Identify which cell holds the provided text, then report its [X, Y] central coordinate. 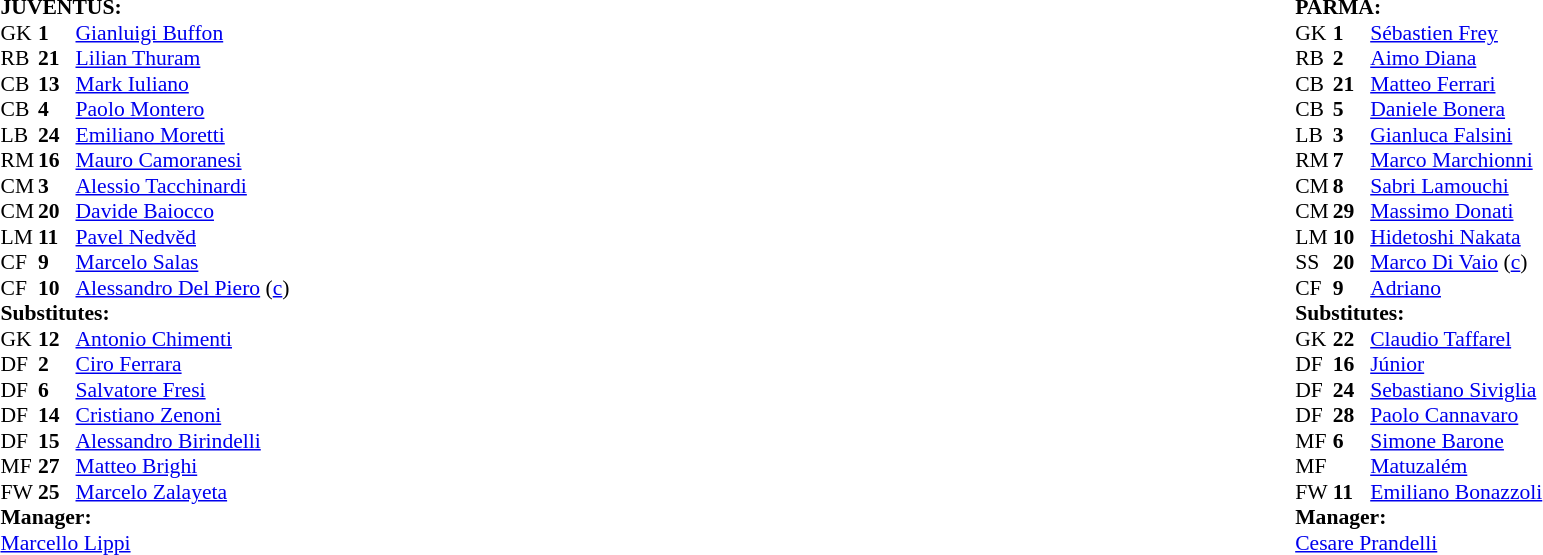
28 [1352, 415]
Hidetoshi Nakata [1456, 237]
Davide Baiocco [183, 211]
Salvatore Fresi [183, 390]
Gianluigi Buffon [183, 33]
13 [57, 84]
Matteo Ferrari [1456, 84]
Alessandro Del Piero (c) [183, 288]
14 [57, 415]
Simone Barone [1456, 441]
Lilian Thuram [183, 59]
25 [57, 492]
Massimo Donati [1456, 211]
15 [57, 441]
Paolo Cannavaro [1456, 415]
Antonio Chimenti [183, 339]
8 [1352, 186]
22 [1352, 339]
Daniele Bonera [1456, 109]
Marcelo Zalayeta [183, 492]
Pavel Nedvěd [183, 237]
Marco Di Vaio (c) [1456, 263]
Cristiano Zenoni [183, 415]
Júnior [1456, 365]
Alessio Tacchinardi [183, 186]
Mark Iuliano [183, 84]
Marco Marchionni [1456, 161]
Adriano [1456, 288]
29 [1352, 211]
Emiliano Moretti [183, 135]
Aimo Diana [1456, 59]
Sabri Lamouchi [1456, 186]
Sebastiano Siviglia [1456, 390]
Mauro Camoranesi [183, 161]
7 [1352, 161]
Sébastien Frey [1456, 33]
27 [57, 467]
Alessandro Birindelli [183, 441]
Marcelo Salas [183, 263]
Gianluca Falsini [1456, 135]
Emiliano Bonazzoli [1456, 492]
Matteo Brighi [183, 467]
Paolo Montero [183, 109]
4 [57, 109]
5 [1352, 109]
Claudio Taffarel [1456, 339]
Ciro Ferrara [183, 365]
12 [57, 339]
Matuzalém [1456, 467]
SS [1314, 263]
